Determine the [X, Y] coordinate at the center of the cell enclosing the given text.  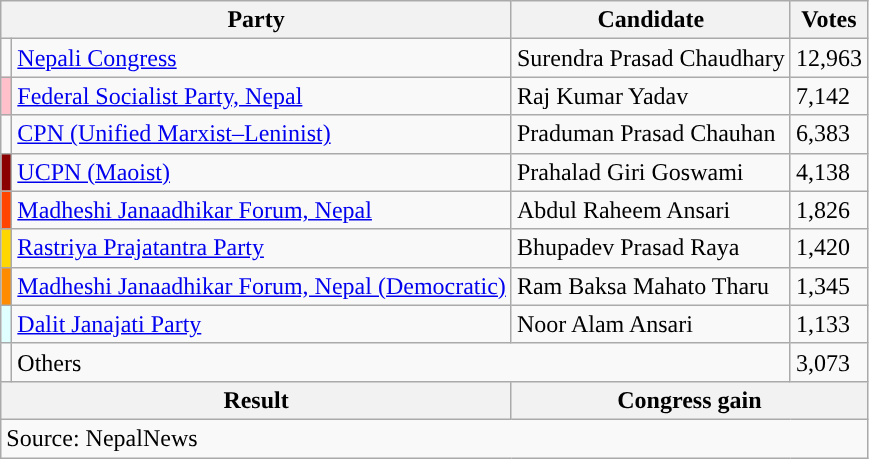
3,073 [828, 362]
Abdul Raheem Ansari [650, 210]
UCPN (Maoist) [262, 172]
Surendra Prasad Chaudhary [650, 58]
Votes [828, 20]
12,963 [828, 58]
1,420 [828, 248]
Madheshi Janaadhikar Forum, Nepal (Democratic) [262, 286]
Dalit Janajati Party [262, 324]
Madheshi Janaadhikar Forum, Nepal [262, 210]
Praduman Prasad Chauhan [650, 134]
7,142 [828, 96]
1,345 [828, 286]
CPN (Unified Marxist–Leninist) [262, 134]
Nepali Congress [262, 58]
6,383 [828, 134]
Bhupadev Prasad Raya [650, 248]
Party [256, 20]
4,138 [828, 172]
Rastriya Prajatantra Party [262, 248]
Prahalad Giri Goswami [650, 172]
1,133 [828, 324]
Noor Alam Ansari [650, 324]
Result [256, 400]
Congress gain [689, 400]
1,826 [828, 210]
Federal Socialist Party, Nepal [262, 96]
Others [402, 362]
Candidate [650, 20]
Raj Kumar Yadav [650, 96]
Source: NepalNews [434, 438]
Ram Baksa Mahato Tharu [650, 286]
